Detect which cell encompasses the target text, then output its (X, Y) center coordinate. 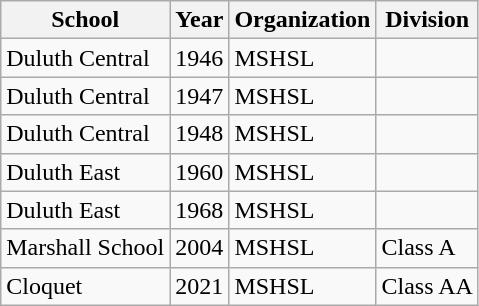
1960 (200, 172)
1948 (200, 134)
1947 (200, 96)
2004 (200, 248)
School (86, 20)
1968 (200, 210)
2021 (200, 286)
Marshall School (86, 248)
Class A (427, 248)
Cloquet (86, 286)
1946 (200, 58)
Class AA (427, 286)
Division (427, 20)
Organization (302, 20)
Year (200, 20)
